Locate the cell with the specified text and output its [X, Y] center coordinate. 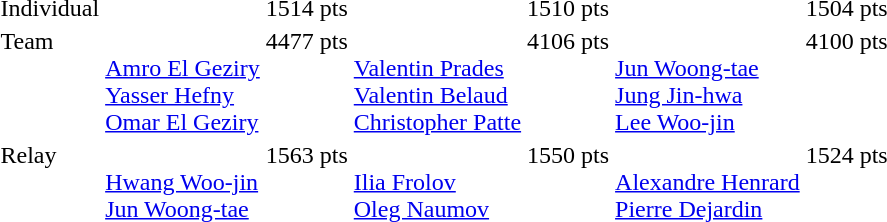
4106 pts [568, 82]
Amro El GeziryYasser HefnyOmar El Geziry [183, 82]
Valentin PradesValentin BelaudChristopher Patte [437, 82]
4477 pts [306, 82]
Jun Woong-taeJung Jin-hwaLee Woo-jin [708, 82]
